Locate the cell with the specified text and output its [X, Y] center coordinate. 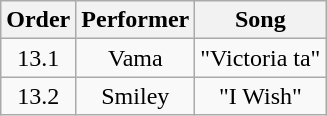
Song [260, 20]
13.1 [38, 58]
Smiley [136, 96]
13.2 [38, 96]
"I Wish" [260, 96]
Performer [136, 20]
Order [38, 20]
"Victoria ta" [260, 58]
Vama [136, 58]
